Find where the given text appears and provide that cell's center as [X, Y] coordinate. 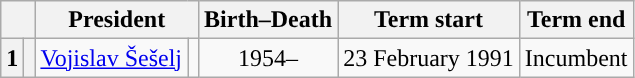
President [117, 20]
Term start [429, 20]
1 [12, 58]
Vojislav Šešelj [112, 58]
1954– [268, 58]
Term end [576, 20]
Incumbent [576, 58]
23 February 1991 [429, 58]
Birth–Death [268, 20]
